Return (X, Y) of the center of cell containing provided text 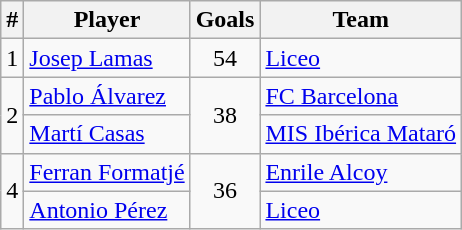
Josep Lamas (107, 58)
Antonio Pérez (107, 210)
1 (12, 58)
4 (12, 191)
Pablo Álvarez (107, 96)
Player (107, 20)
Enrile Alcoy (361, 172)
FC Barcelona (361, 96)
Ferran Formatjé (107, 172)
38 (225, 115)
MIS Ibérica Mataró (361, 134)
Martí Casas (107, 134)
# (12, 20)
36 (225, 191)
54 (225, 58)
Goals (225, 20)
Team (361, 20)
2 (12, 115)
